Find where the given text appears and provide that cell's center as [X, Y] coordinate. 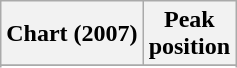
Peakposition [189, 34]
Chart (2007) [72, 34]
